Output the [x, y] coordinate of the center of the cell containing the given text.  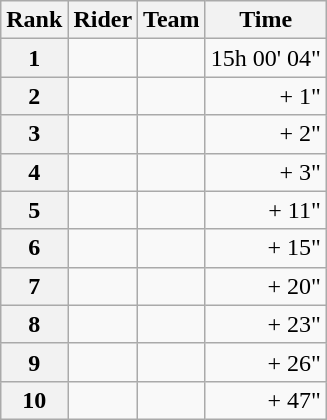
+ 26" [266, 362]
+ 3" [266, 172]
+ 15" [266, 248]
+ 1" [266, 96]
Time [266, 20]
+ 2" [266, 134]
1 [34, 58]
+ 11" [266, 210]
9 [34, 362]
5 [34, 210]
+ 23" [266, 324]
10 [34, 400]
3 [34, 134]
6 [34, 248]
Rider [103, 20]
8 [34, 324]
7 [34, 286]
4 [34, 172]
15h 00' 04" [266, 58]
+ 20" [266, 286]
Rank [34, 20]
+ 47" [266, 400]
2 [34, 96]
Team [172, 20]
